Pinpoint the cell where the given text exists, returning its (X, Y) midpoint coordinate. 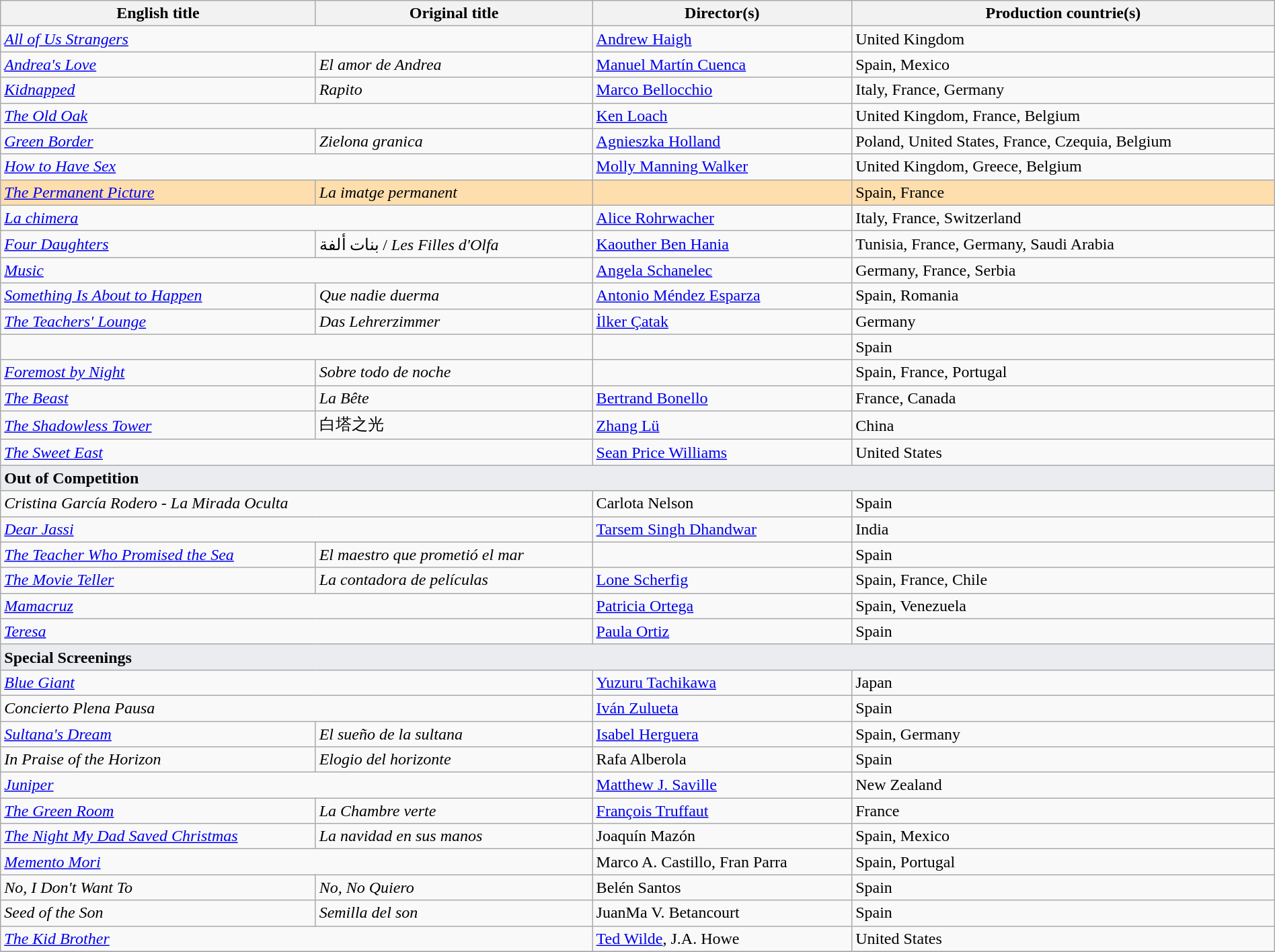
İlker Çatak (722, 321)
Zhang Lü (722, 425)
The Green Room (158, 811)
China (1064, 425)
La chimera (297, 218)
François Truffaut (722, 811)
Agnieszka Holland (722, 141)
Que nadie duerma (454, 296)
Andrea's Love (158, 65)
La imatge permanent (454, 192)
Das Lehrerzimmer (454, 321)
The Beast (158, 398)
La navidad en sus manos (454, 836)
Isabel Herguera (722, 733)
Dear Jassi (297, 529)
Sean Price Williams (722, 452)
The Sweet East (297, 452)
Juniper (297, 785)
France, Canada (1064, 398)
Matthew J. Saville (722, 785)
Kaouther Ben Hania (722, 244)
Special Screenings (637, 657)
Rafa Alberola (722, 760)
Director(s) (722, 13)
Out of Competition (637, 478)
Molly Manning Walker (722, 167)
United Kingdom, France, Belgium (1064, 116)
In Praise of the Horizon (158, 760)
Four Daughters (158, 244)
Foremost by Night (158, 372)
Marco A. Castillo, Fran Parra (722, 862)
Blue Giant (297, 682)
Elogio del horizonte (454, 760)
La Bête (454, 398)
Sultana's Dream (158, 733)
The Teacher Who Promised the Sea (158, 555)
Something Is About to Happen (158, 296)
Marco Bellocchio (722, 90)
How to Have Sex (297, 167)
Spain, France, Chile (1064, 580)
Spain, France (1064, 192)
France (1064, 811)
New Zealand (1064, 785)
Semilla del son (454, 913)
بنات ألفة / Les Filles d'Olfa (454, 244)
The Kid Brother (297, 939)
Ted Wilde, J.A. Howe (722, 939)
Spain, Portugal (1064, 862)
Spain, Romania (1064, 296)
Germany (1064, 321)
Cristina García Rodero - La Mirada Oculta (297, 504)
Iván Zulueta (722, 708)
India (1064, 529)
白塔之光 (454, 425)
Ken Loach (722, 116)
Zielona granica (454, 141)
Joaquín Mazón (722, 836)
JuanMa V. Betancourt (722, 913)
Germany, France, Serbia (1064, 270)
United Kingdom, Greece, Belgium (1064, 167)
La contadora de películas (454, 580)
Mamacruz (297, 606)
Japan (1064, 682)
Original title (454, 13)
No, No Quiero (454, 887)
Spain, France, Portugal (1064, 372)
Bertrand Bonello (722, 398)
United Kingdom (1064, 39)
Andrew Haigh (722, 39)
The Movie Teller (158, 580)
Seed of the Son (158, 913)
Italy, France, Germany (1064, 90)
The Old Oak (297, 116)
Yuzuru Tachikawa (722, 682)
Alice Rohrwacher (722, 218)
Music (297, 270)
Manuel Martín Cuenca (722, 65)
Kidnapped (158, 90)
Production countrie(s) (1064, 13)
Memento Mori (297, 862)
Sobre todo de noche (454, 372)
Italy, France, Switzerland (1064, 218)
Tarsem Singh Dhandwar (722, 529)
Antonio Méndez Esparza (722, 296)
Teresa (297, 631)
Lone Scherfig (722, 580)
Spain, Venezuela (1064, 606)
Paula Ortiz (722, 631)
Belén Santos (722, 887)
Concierto Plena Pausa (297, 708)
The Night My Dad Saved Christmas (158, 836)
All of Us Strangers (297, 39)
Green Border (158, 141)
The Permanent Picture (158, 192)
Patricia Ortega (722, 606)
Rapito (454, 90)
The Teachers' Lounge (158, 321)
El maestro que prometió el mar (454, 555)
Carlota Nelson (722, 504)
Angela Schanelec (722, 270)
No, I Don't Want To (158, 887)
Spain, Germany (1064, 733)
The Shadowless Tower (158, 425)
Poland, United States, France, Czequia, Belgium (1064, 141)
El sueño de la sultana (454, 733)
Tunisia, France, Germany, Saudi Arabia (1064, 244)
English title (158, 13)
La Chambre verte (454, 811)
El amor de Andrea (454, 65)
